For the text-containing cell, return its midpoint in [X, Y] coordinate format. 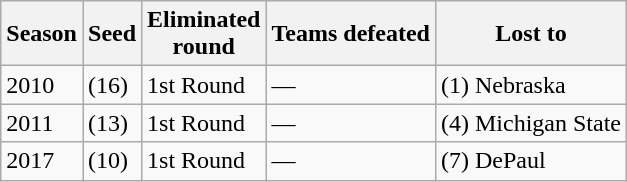
Teams defeated [351, 34]
2011 [42, 123]
(10) [112, 161]
Seed [112, 34]
(4) Michigan State [530, 123]
2017 [42, 161]
Lost to [530, 34]
2010 [42, 85]
(1) Nebraska [530, 85]
(16) [112, 85]
(7) DePaul [530, 161]
(13) [112, 123]
Season [42, 34]
Eliminatedround [204, 34]
